Detect which cell encompasses the target text, then output its [X, Y] center coordinate. 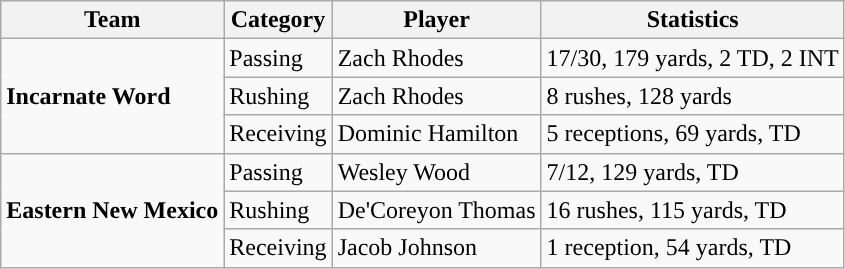
Wesley Wood [436, 172]
Statistics [692, 20]
Team [112, 20]
8 rushes, 128 yards [692, 96]
7/12, 129 yards, TD [692, 172]
17/30, 179 yards, 2 TD, 2 INT [692, 58]
Category [278, 20]
De'Coreyon Thomas [436, 210]
16 rushes, 115 yards, TD [692, 210]
Dominic Hamilton [436, 134]
Incarnate Word [112, 96]
Player [436, 20]
Jacob Johnson [436, 248]
1 reception, 54 yards, TD [692, 248]
5 receptions, 69 yards, TD [692, 134]
Eastern New Mexico [112, 210]
